Find where the given text appears and provide that cell's center as [X, Y] coordinate. 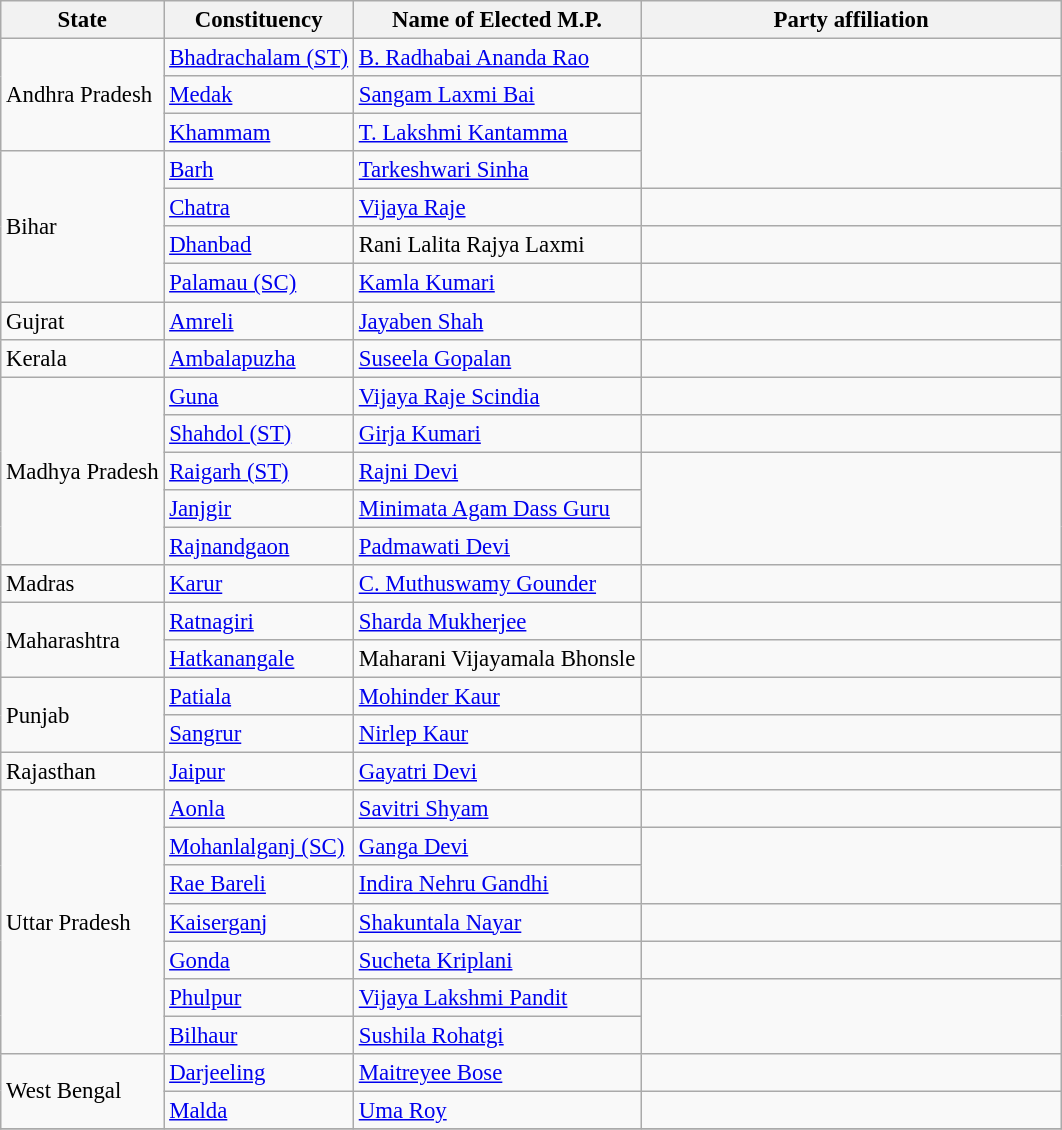
Andhra Pradesh [82, 96]
Minimata Agam Dass Guru [496, 509]
Gujrat [82, 321]
Hatkanangale [259, 659]
Constituency [259, 20]
Palamau (SC) [259, 283]
Kerala [82, 358]
Bhadrachalam (ST) [259, 58]
Sangam Laxmi Bai [496, 95]
Sucheta Kriplani [496, 960]
T. Lakshmi Kantamma [496, 133]
Patiala [259, 697]
Bilhaur [259, 1035]
Shakuntala Nayar [496, 922]
Guna [259, 396]
Savitri Shyam [496, 809]
Sharda Mukherjee [496, 621]
Name of Elected M.P. [496, 20]
Girja Kumari [496, 433]
Kaiserganj [259, 922]
Barh [259, 170]
West Bengal [82, 1092]
Sangrur [259, 734]
Uma Roy [496, 1110]
Chatra [259, 208]
Tarkeshwari Sinha [496, 170]
Sushila Rohatgi [496, 1035]
Rajni Devi [496, 471]
Maharani Vijayamala Bhonsle [496, 659]
Rajasthan [82, 772]
Karur [259, 584]
Gayatri Devi [496, 772]
Ratnagiri [259, 621]
Rajnandgaon [259, 546]
Mohanlalganj (SC) [259, 847]
Vijaya Lakshmi Pandit [496, 997]
Punjab [82, 716]
B. Radhabai Ananda Rao [496, 58]
Aonla [259, 809]
Raigarh (ST) [259, 471]
Rae Bareli [259, 885]
Maharashtra [82, 640]
Kamla Kumari [496, 283]
Amreli [259, 321]
Gonda [259, 960]
Ganga Devi [496, 847]
Madhya Pradesh [82, 471]
Bihar [82, 226]
Nirlep Kaur [496, 734]
Suseela Gopalan [496, 358]
Uttar Pradesh [82, 922]
Khammam [259, 133]
Madras [82, 584]
C. Muthuswamy Gounder [496, 584]
Rani Lalita Rajya Laxmi [496, 245]
Dhanbad [259, 245]
Indira Nehru Gandhi [496, 885]
Shahdol (ST) [259, 433]
Janjgir [259, 509]
Vijaya Raje [496, 208]
Malda [259, 1110]
Vijaya Raje Scindia [496, 396]
Darjeeling [259, 1073]
State [82, 20]
Jaipur [259, 772]
Jayaben Shah [496, 321]
Maitreyee Bose [496, 1073]
Mohinder Kaur [496, 697]
Party affiliation [852, 20]
Phulpur [259, 997]
Padmawati Devi [496, 546]
Medak [259, 95]
Ambalapuzha [259, 358]
